Return the [x, y] coordinate for the center point of the cell that contains the specified text.  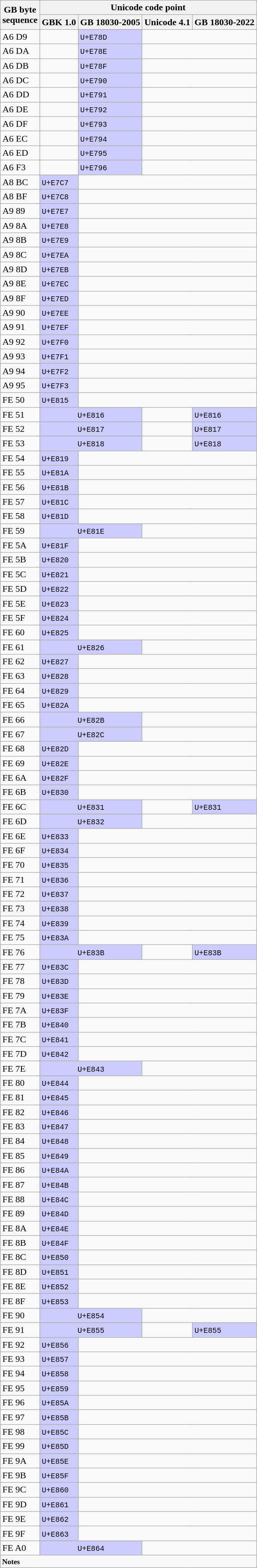
A8 BF [20, 197]
FE 92 [20, 1344]
FE 77 [20, 967]
U+E849 [59, 1156]
U+E85C [59, 1432]
U+E829 [59, 691]
FE 51 [20, 414]
U+E84C [59, 1199]
U+E793 [110, 124]
A6 DF [20, 124]
FE 9F [20, 1533]
FE 99 [20, 1446]
U+E81D [59, 516]
FE 94 [20, 1374]
U+E84F [59, 1243]
FE 8F [20, 1301]
FE 86 [20, 1170]
U+E81F [59, 545]
U+E862 [59, 1519]
FE 83 [20, 1127]
FE 8D [20, 1272]
A9 95 [20, 385]
U+E842 [59, 1054]
U+E7C8 [59, 197]
FE 81 [20, 1097]
U+E852 [59, 1286]
U+E822 [59, 589]
FE 75 [20, 938]
U+E7E9 [59, 240]
U+E824 [59, 618]
U+E81E [91, 531]
U+E825 [59, 632]
FE 85 [20, 1156]
U+E859 [59, 1388]
FE 5C [20, 574]
U+E84E [59, 1228]
FE 80 [20, 1083]
U+E819 [59, 458]
U+E81C [59, 502]
U+E83C [59, 967]
U+E853 [59, 1301]
U+E839 [59, 923]
A6 ED [20, 153]
A6 F3 [20, 167]
U+E7ED [59, 298]
FE 88 [20, 1199]
U+E81B [59, 487]
A9 94 [20, 371]
FE 64 [20, 691]
FE 76 [20, 952]
FE 9B [20, 1475]
U+E7C7 [59, 182]
U+E836 [59, 879]
U+E845 [59, 1097]
A6 DE [20, 109]
A6 DA [20, 51]
U+E796 [110, 167]
U+E85D [59, 1446]
U+E847 [59, 1127]
FE 74 [20, 923]
U+E851 [59, 1272]
U+E832 [91, 821]
FE 73 [20, 909]
U+E838 [59, 909]
FE 6D [20, 821]
FE 8B [20, 1243]
FE 91 [20, 1330]
FE 54 [20, 458]
U+E7EB [59, 269]
U+E843 [91, 1068]
A9 92 [20, 342]
U+E850 [59, 1257]
U+E828 [59, 676]
U+E837 [59, 894]
FE 63 [20, 676]
FE 93 [20, 1359]
U+E830 [59, 792]
U+E7E7 [59, 211]
U+E834 [59, 850]
A9 90 [20, 313]
U+E82E [59, 763]
Notes [128, 1562]
U+E83F [59, 1010]
FE 89 [20, 1214]
FE 90 [20, 1315]
FE 58 [20, 516]
U+E7EC [59, 284]
FE 60 [20, 632]
FE 7B [20, 1025]
FE 50 [20, 400]
U+E846 [59, 1112]
FE 6F [20, 850]
U+E7F3 [59, 385]
FE 84 [20, 1141]
U+E82A [59, 705]
FE 95 [20, 1388]
FE 56 [20, 487]
U+E840 [59, 1025]
FE 87 [20, 1185]
U+E84B [59, 1185]
U+E78E [110, 51]
A9 91 [20, 327]
U+E7E8 [59, 226]
U+E848 [59, 1141]
Unicode 4.1 [168, 22]
A9 8F [20, 298]
FE 6C [20, 807]
U+E820 [59, 560]
A9 93 [20, 356]
U+E792 [110, 109]
U+E85E [59, 1461]
FE 70 [20, 865]
FE 71 [20, 879]
GB 18030-2005 [110, 22]
U+E864 [91, 1548]
U+E863 [59, 1533]
FE 65 [20, 705]
FE 78 [20, 981]
U+E827 [59, 662]
U+E823 [59, 603]
FE 9A [20, 1461]
FE 66 [20, 720]
FE 82 [20, 1112]
U+E856 [59, 1344]
U+E854 [91, 1315]
U+E790 [110, 80]
FE 8C [20, 1257]
U+E82D [59, 749]
U+E826 [91, 647]
U+E83A [59, 938]
FE 6B [20, 792]
U+E858 [59, 1374]
A6 DB [20, 66]
U+E7F0 [59, 342]
FE 7A [20, 1010]
FE 97 [20, 1417]
FE 61 [20, 647]
U+E791 [110, 95]
U+E7EA [59, 255]
FE 5D [20, 589]
U+E85F [59, 1475]
GB 18030-2022 [224, 22]
U+E78D [110, 37]
A6 DD [20, 95]
FE 9C [20, 1490]
U+E82B [91, 720]
FE 98 [20, 1432]
A6 EC [20, 138]
U+E83E [59, 996]
U+E82F [59, 778]
FE 7C [20, 1039]
FE 5E [20, 603]
U+E7F2 [59, 371]
U+E833 [59, 836]
A6 DC [20, 80]
U+E841 [59, 1039]
U+E821 [59, 574]
U+E81A [59, 473]
A9 8A [20, 226]
U+E795 [110, 153]
FE 5F [20, 618]
FE 55 [20, 473]
U+E83D [59, 981]
FE 59 [20, 531]
GBK 1.0 [59, 22]
U+E84A [59, 1170]
A6 D9 [20, 37]
A9 8B [20, 240]
FE A0 [20, 1548]
FE 5A [20, 545]
FE 6E [20, 836]
FE 57 [20, 502]
A9 8E [20, 284]
U+E7EE [59, 313]
A8 BC [20, 182]
U+E7F1 [59, 356]
FE 96 [20, 1403]
FE 9D [20, 1504]
U+E84D [59, 1214]
FE 6A [20, 778]
FE 8A [20, 1228]
FE 69 [20, 763]
U+E861 [59, 1504]
U+E857 [59, 1359]
Unicode code point [148, 8]
FE 68 [20, 749]
U+E7EF [59, 327]
U+E85B [59, 1417]
FE 8E [20, 1286]
A9 8C [20, 255]
FE 7D [20, 1054]
FE 72 [20, 894]
U+E82C [91, 734]
U+E85A [59, 1403]
FE 62 [20, 662]
A9 8D [20, 269]
U+E844 [59, 1083]
FE 79 [20, 996]
U+E794 [110, 138]
U+E78F [110, 66]
FE 9E [20, 1519]
A9 89 [20, 211]
FE 67 [20, 734]
FE 53 [20, 444]
U+E815 [59, 400]
FE 7E [20, 1068]
U+E860 [59, 1490]
FE 52 [20, 429]
U+E835 [59, 865]
GB bytesequence [20, 15]
FE 5B [20, 560]
